For the text-containing cell, return its midpoint in [X, Y] coordinate format. 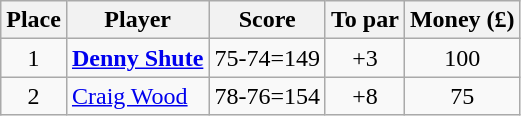
+3 [364, 58]
Craig Wood [137, 96]
100 [462, 58]
2 [34, 96]
75 [462, 96]
Money (£) [462, 20]
Denny Shute [137, 58]
78-76=154 [268, 96]
+8 [364, 96]
75-74=149 [268, 58]
Score [268, 20]
1 [34, 58]
Player [137, 20]
To par [364, 20]
Place [34, 20]
